Extract the [x, y] coordinate from the center of the cell holding the provided text.  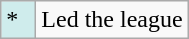
* [18, 20]
Led the league [112, 20]
